Provide the (x, y) coordinate of the cell's center where the given text is located.  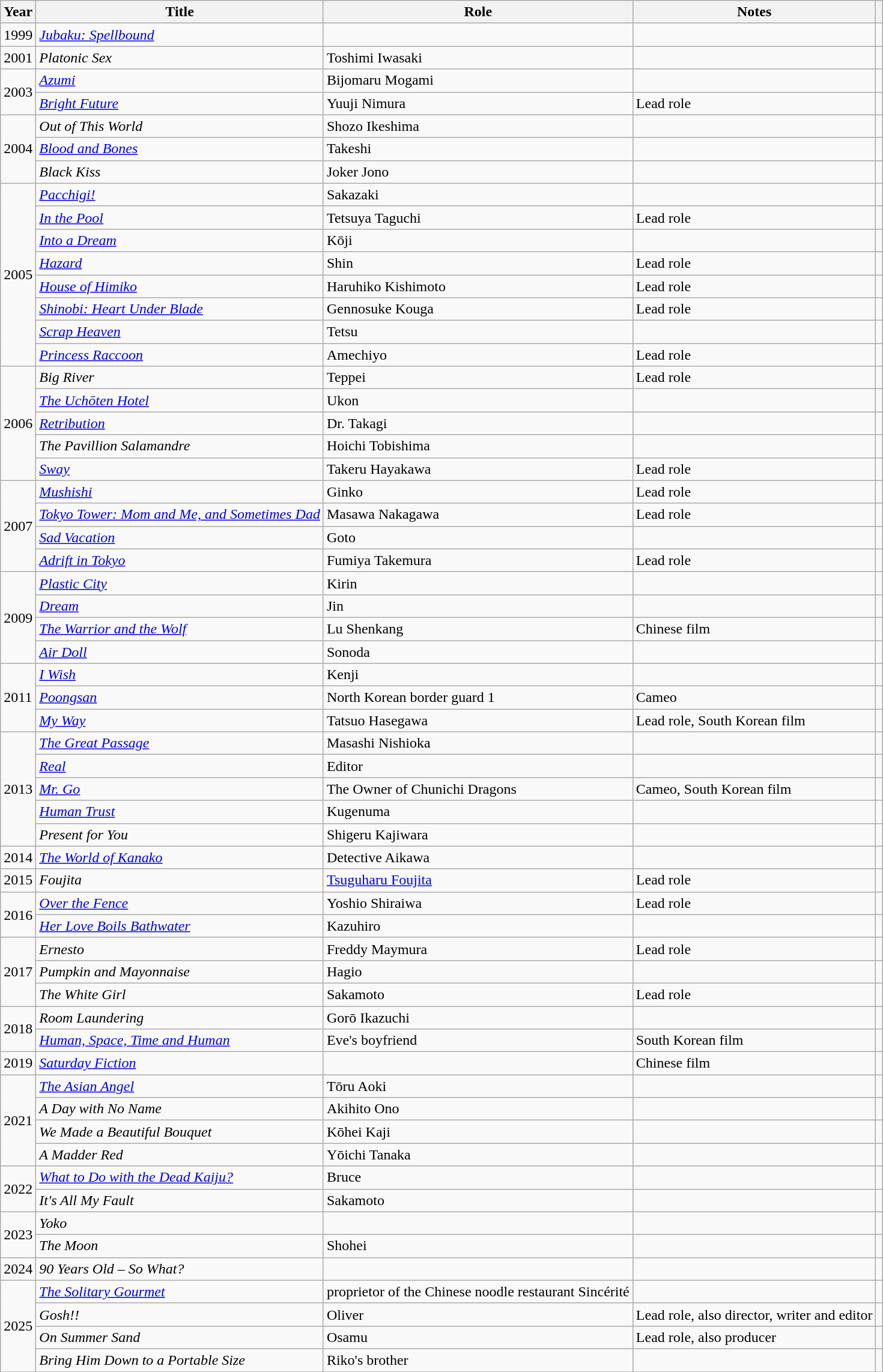
Masashi Nishioka (478, 743)
Editor (478, 766)
Platonic Sex (180, 58)
Shozo Ikeshima (478, 126)
Hoichi Tobishima (478, 446)
The Uchōten Hotel (180, 400)
The Moon (180, 1246)
Osamu (478, 1337)
Lead role, also producer (754, 1337)
Tokyo Tower: Mom and Me, and Sometimes Dad (180, 515)
Title (180, 12)
2007 (18, 526)
Scrap Heaven (180, 332)
2022 (18, 1189)
2004 (18, 149)
House of Himiko (180, 286)
Hazard (180, 263)
Jin (478, 606)
Adrift in Tokyo (180, 560)
A Day with No Name (180, 1109)
Kugenuma (478, 812)
North Korean border guard 1 (478, 698)
Present for You (180, 835)
Tetsuya Taguchi (478, 217)
The Great Passage (180, 743)
Bring Him Down to a Portable Size (180, 1360)
2025 (18, 1326)
2019 (18, 1063)
Bijomaru Mogami (478, 80)
Joker Jono (478, 172)
Air Doll (180, 651)
South Korean film (754, 1041)
Fumiya Takemura (478, 560)
Her Love Boils Bathwater (180, 926)
What to Do with the Dead Kaiju? (180, 1177)
Oliver (478, 1314)
Pacchigi! (180, 195)
Sonoda (478, 651)
Ernesto (180, 949)
The Owner of Chunichi Dragons (478, 789)
2005 (18, 274)
2016 (18, 914)
Yoshio Shiraiwa (478, 903)
Hagio (478, 972)
Lead role, South Korean film (754, 721)
Cameo (754, 698)
Akihito Ono (478, 1109)
Poongsan (180, 698)
Gosh!! (180, 1314)
Mr. Go (180, 789)
2011 (18, 698)
Pumpkin and Mayonnaise (180, 972)
Black Kiss (180, 172)
2021 (18, 1120)
Foujita (180, 880)
Shohei (478, 1246)
Kōhei Kaji (478, 1132)
Mushishi (180, 492)
1999 (18, 35)
2023 (18, 1234)
Into a Dream (180, 240)
Retribution (180, 423)
Freddy Maymura (478, 949)
Shin (478, 263)
2018 (18, 1029)
Yōichi Tanaka (478, 1155)
My Way (180, 721)
Shinobi: Heart Under Blade (180, 309)
2024 (18, 1269)
The Asian Angel (180, 1086)
2009 (18, 617)
Human Trust (180, 812)
Takeru Hayakawa (478, 469)
Sway (180, 469)
2014 (18, 857)
2006 (18, 423)
Saturday Fiction (180, 1063)
Year (18, 12)
2017 (18, 972)
Real (180, 766)
Masawa Nakagawa (478, 515)
Ginko (478, 492)
Big River (180, 378)
Amechiyo (478, 355)
Cameo, South Korean film (754, 789)
Over the Fence (180, 903)
Dr. Takagi (478, 423)
Kenji (478, 675)
Eve's boyfriend (478, 1041)
Room Laundering (180, 1018)
Lead role, also director, writer and editor (754, 1314)
I Wish (180, 675)
Blood and Bones (180, 149)
Detective Aikawa (478, 857)
Ukon (478, 400)
It's All My Fault (180, 1200)
The Pavillion Salamandre (180, 446)
On Summer Sand (180, 1337)
Takeshi (478, 149)
Tatsuo Hasegawa (478, 721)
Yuuji Nimura (478, 103)
Gennosuke Kouga (478, 309)
Out of This World (180, 126)
2015 (18, 880)
Teppei (478, 378)
2013 (18, 789)
Role (478, 12)
Riko's brother (478, 1360)
Kirin (478, 583)
Haruhiko Kishimoto (478, 286)
Kōji (478, 240)
Tsuguharu Foujita (478, 880)
We Made a Beautiful Bouquet (180, 1132)
The Solitary Gourmet (180, 1292)
proprietor of the Chinese noodle restaurant Sincérité (478, 1292)
Bright Future (180, 103)
The White Girl (180, 994)
Sad Vacation (180, 537)
The Warrior and the Wolf (180, 629)
A Madder Red (180, 1155)
Toshimi Iwasaki (478, 58)
Yoko (180, 1223)
Shigeru Kajiwara (478, 835)
Goto (478, 537)
2001 (18, 58)
The World of Kanako (180, 857)
2003 (18, 92)
Lu Shenkang (478, 629)
Jubaku: Spellbound (180, 35)
Tetsu (478, 332)
Dream (180, 606)
Bruce (478, 1177)
Gorō Ikazuchi (478, 1018)
Tōru Aoki (478, 1086)
Plastic City (180, 583)
Princess Raccoon (180, 355)
Notes (754, 12)
90 Years Old – So What? (180, 1269)
Human, Space, Time and Human (180, 1041)
Azumi (180, 80)
In the Pool (180, 217)
Sakazaki (478, 195)
Kazuhiro (478, 926)
